Output the (x, y) coordinate of the center of the cell containing the given text.  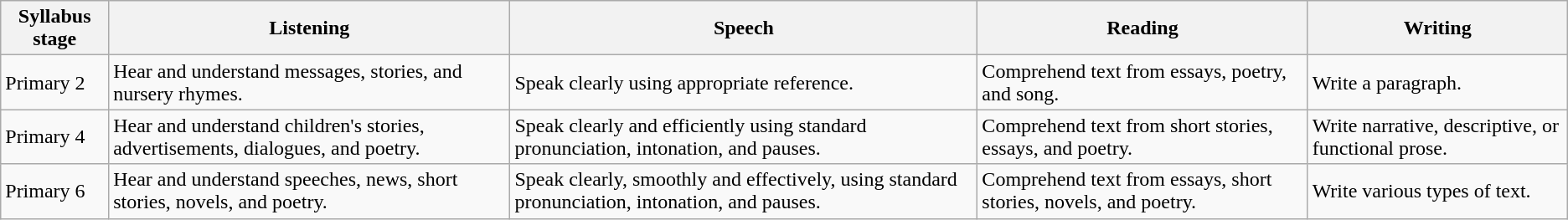
Speak clearly using appropriate reference. (744, 82)
Writing (1437, 28)
Hear and understand messages, stories, and nursery rhymes. (310, 82)
Speak clearly, smoothly and effectively, using standard pronunciation, intonation, and pauses. (744, 191)
Syllabus stage (55, 28)
Listening (310, 28)
Hear and understand children's stories, advertisements, dialogues, and poetry. (310, 137)
Write a paragraph. (1437, 82)
Comprehend text from short stories, essays, and poetry. (1142, 137)
Speech (744, 28)
Primary 4 (55, 137)
Comprehend text from essays, poetry, and song. (1142, 82)
Speak clearly and efficiently using standard pronunciation, intonation, and pauses. (744, 137)
Reading (1142, 28)
Primary 2 (55, 82)
Primary 6 (55, 191)
Write narrative, descriptive, or functional prose. (1437, 137)
Write various types of text. (1437, 191)
Hear and understand speeches, news, short stories, novels, and poetry. (310, 191)
Comprehend text from essays, short stories, novels, and poetry. (1142, 191)
